From the cell containing the given text, extract its center point as (X, Y) coordinate. 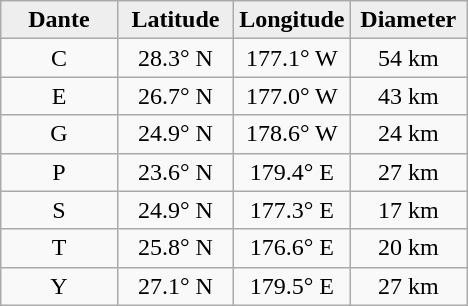
43 km (408, 96)
Latitude (175, 20)
177.1° W (292, 58)
177.3° E (292, 210)
20 km (408, 248)
179.4° E (292, 172)
T (59, 248)
E (59, 96)
25.8° N (175, 248)
179.5° E (292, 286)
28.3° N (175, 58)
Longitude (292, 20)
54 km (408, 58)
Y (59, 286)
S (59, 210)
176.6° E (292, 248)
177.0° W (292, 96)
23.6° N (175, 172)
Dante (59, 20)
27.1° N (175, 286)
Diameter (408, 20)
P (59, 172)
24 km (408, 134)
26.7° N (175, 96)
C (59, 58)
178.6° W (292, 134)
G (59, 134)
17 km (408, 210)
